Find where the given text appears and provide that cell's center as [x, y] coordinate. 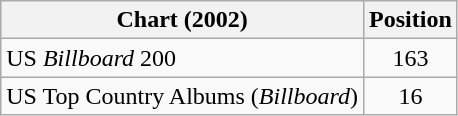
US Billboard 200 [182, 58]
Position [411, 20]
US Top Country Albums (Billboard) [182, 96]
163 [411, 58]
Chart (2002) [182, 20]
16 [411, 96]
